Return the (X, Y) coordinate for the center point of the cell that contains the specified text.  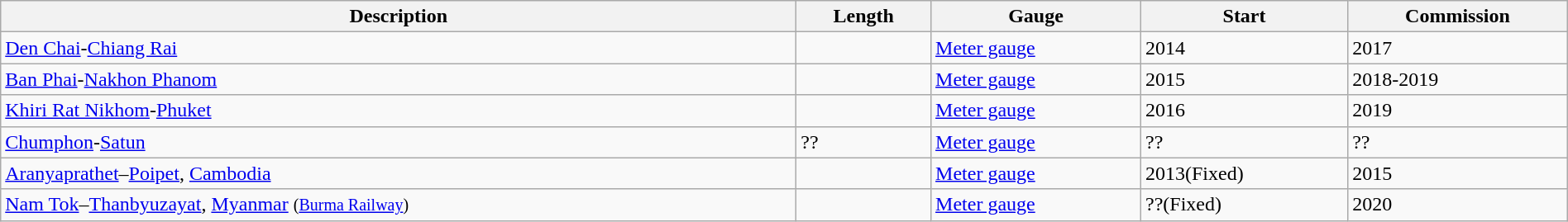
2014 (1244, 48)
??(Fixed) (1244, 205)
2019 (1458, 111)
2013(Fixed) (1244, 173)
Khiri Rat Nikhom-Phuket (399, 111)
Ban Phai-Nakhon Phanom (399, 79)
Nam Tok–Thanbyuzayat, Myanmar (Burma Railway) (399, 205)
Length (863, 17)
2017 (1458, 48)
Aranyaprathet–Poipet, Cambodia (399, 173)
2016 (1244, 111)
Description (399, 17)
Gauge (1036, 17)
Den Chai-Chiang Rai (399, 48)
Commission (1458, 17)
2018-2019 (1458, 79)
Start (1244, 17)
2020 (1458, 205)
Chumphon-Satun (399, 142)
